Provide the (X, Y) coordinate of the cell's center where the given text is located.  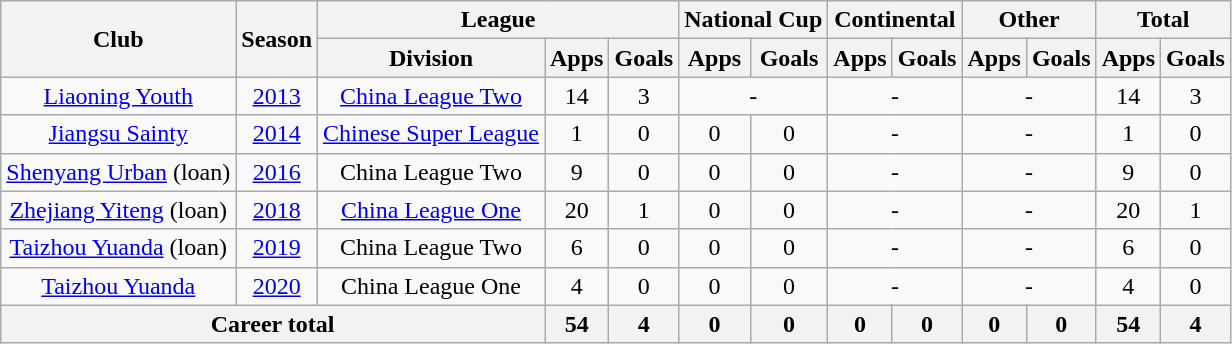
Taizhou Yuanda (loan) (118, 248)
2019 (277, 248)
National Cup (754, 20)
Liaoning Youth (118, 96)
Other (1029, 20)
2014 (277, 134)
2018 (277, 210)
Taizhou Yuanda (118, 286)
Continental (895, 20)
Shenyang Urban (loan) (118, 172)
Chinese Super League (432, 134)
Division (432, 58)
Season (277, 39)
Club (118, 39)
2016 (277, 172)
Career total (273, 324)
2020 (277, 286)
League (498, 20)
Total (1163, 20)
Zhejiang Yiteng (loan) (118, 210)
Jiangsu Sainty (118, 134)
2013 (277, 96)
